Detect which cell encompasses the target text, then output its (X, Y) center coordinate. 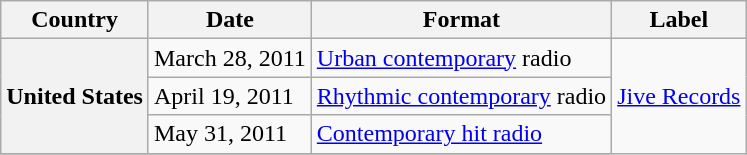
United States (75, 96)
May 31, 2011 (230, 134)
Label (679, 20)
Format (461, 20)
Date (230, 20)
Contemporary hit radio (461, 134)
Jive Records (679, 96)
Urban contemporary radio (461, 58)
March 28, 2011 (230, 58)
April 19, 2011 (230, 96)
Country (75, 20)
Rhythmic contemporary radio (461, 96)
